Extract the (x, y) coordinate from the center of the cell holding the provided text.  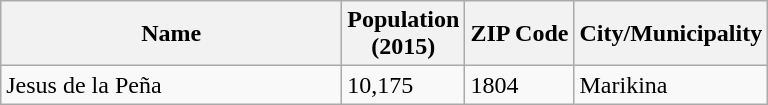
Jesus de la Peña (172, 85)
Marikina (671, 85)
ZIP Code (520, 34)
Name (172, 34)
City/Municipality (671, 34)
Population(2015) (404, 34)
1804 (520, 85)
10,175 (404, 85)
